Pinpoint the cell where the given text exists, returning its (X, Y) midpoint coordinate. 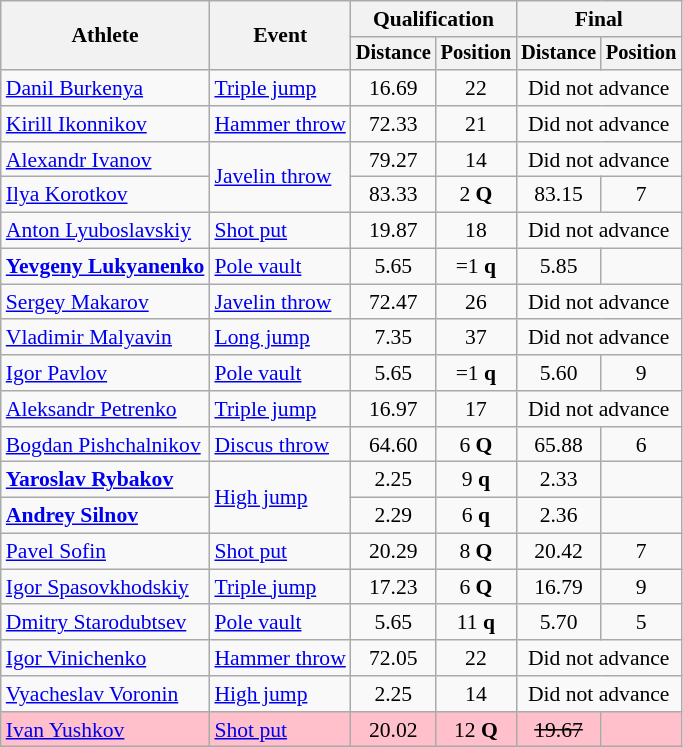
9 q (476, 480)
2.36 (558, 516)
Athlete (106, 36)
Final (598, 19)
2 Q (476, 195)
Alexandr Ivanov (106, 160)
Igor Pavlov (106, 373)
Bogdan Pishchalnikov (106, 445)
Vladimir Malyavin (106, 338)
65.88 (558, 445)
Sergey Makarov (106, 302)
Dmitry Starodubtsev (106, 623)
Anton Lyuboslavskiy (106, 231)
20.42 (558, 552)
Igor Spasovkhodskiy (106, 587)
11 q (476, 623)
Aleksandr Petrenko (106, 409)
Discus throw (280, 445)
18 (476, 231)
20.29 (394, 552)
Igor Vinichenko (106, 658)
17.23 (394, 587)
Event (280, 36)
16.69 (394, 88)
Yaroslav Rybakov (106, 480)
7.35 (394, 338)
Pavel Sofin (106, 552)
Long jump (280, 338)
5 (641, 623)
Danil Burkenya (106, 88)
21 (476, 124)
72.05 (394, 658)
16.79 (558, 587)
83.15 (558, 195)
5.60 (558, 373)
6 q (476, 516)
17 (476, 409)
83.33 (394, 195)
72.33 (394, 124)
5.85 (558, 267)
72.47 (394, 302)
64.60 (394, 445)
19.87 (394, 231)
79.27 (394, 160)
Vyacheslav Voronin (106, 694)
Ilya Korotkov (106, 195)
Yevgeny Lukyanenko (106, 267)
Kirill Ikonnikov (106, 124)
Qualification (434, 19)
37 (476, 338)
Andrey Silnov (106, 516)
2.29 (394, 516)
8 Q (476, 552)
16.97 (394, 409)
2.33 (558, 480)
26 (476, 302)
6 (641, 445)
5.70 (558, 623)
